For the text-containing cell, return its midpoint in (X, Y) coordinate format. 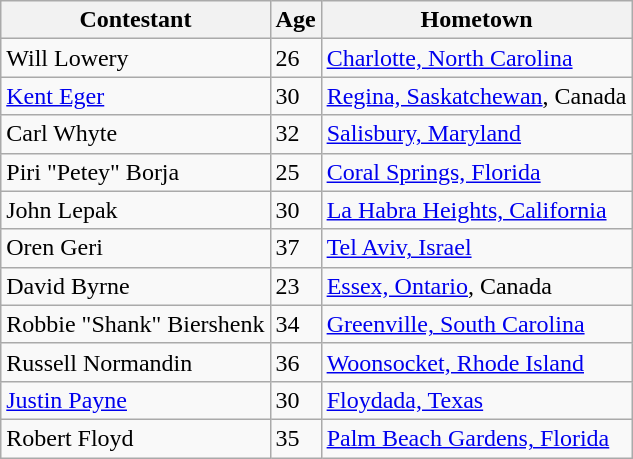
36 (296, 362)
Greenville, South Carolina (476, 324)
Robbie "Shank" Biershenk (136, 324)
34 (296, 324)
Charlotte, North Carolina (476, 58)
26 (296, 58)
32 (296, 134)
Piri "Petey" Borja (136, 172)
Hometown (476, 20)
Kent Eger (136, 96)
Contestant (136, 20)
Regina, Saskatchewan, Canada (476, 96)
Essex, Ontario, Canada (476, 286)
Justin Payne (136, 400)
Oren Geri (136, 248)
Floydada, Texas (476, 400)
Coral Springs, Florida (476, 172)
35 (296, 438)
37 (296, 248)
Will Lowery (136, 58)
La Habra Heights, California (476, 210)
25 (296, 172)
John Lepak (136, 210)
Woonsocket, Rhode Island (476, 362)
23 (296, 286)
Russell Normandin (136, 362)
Carl Whyte (136, 134)
Tel Aviv, Israel (476, 248)
David Byrne (136, 286)
Salisbury, Maryland (476, 134)
Age (296, 20)
Robert Floyd (136, 438)
Palm Beach Gardens, Florida (476, 438)
